Return [X, Y] of the center of cell containing provided text 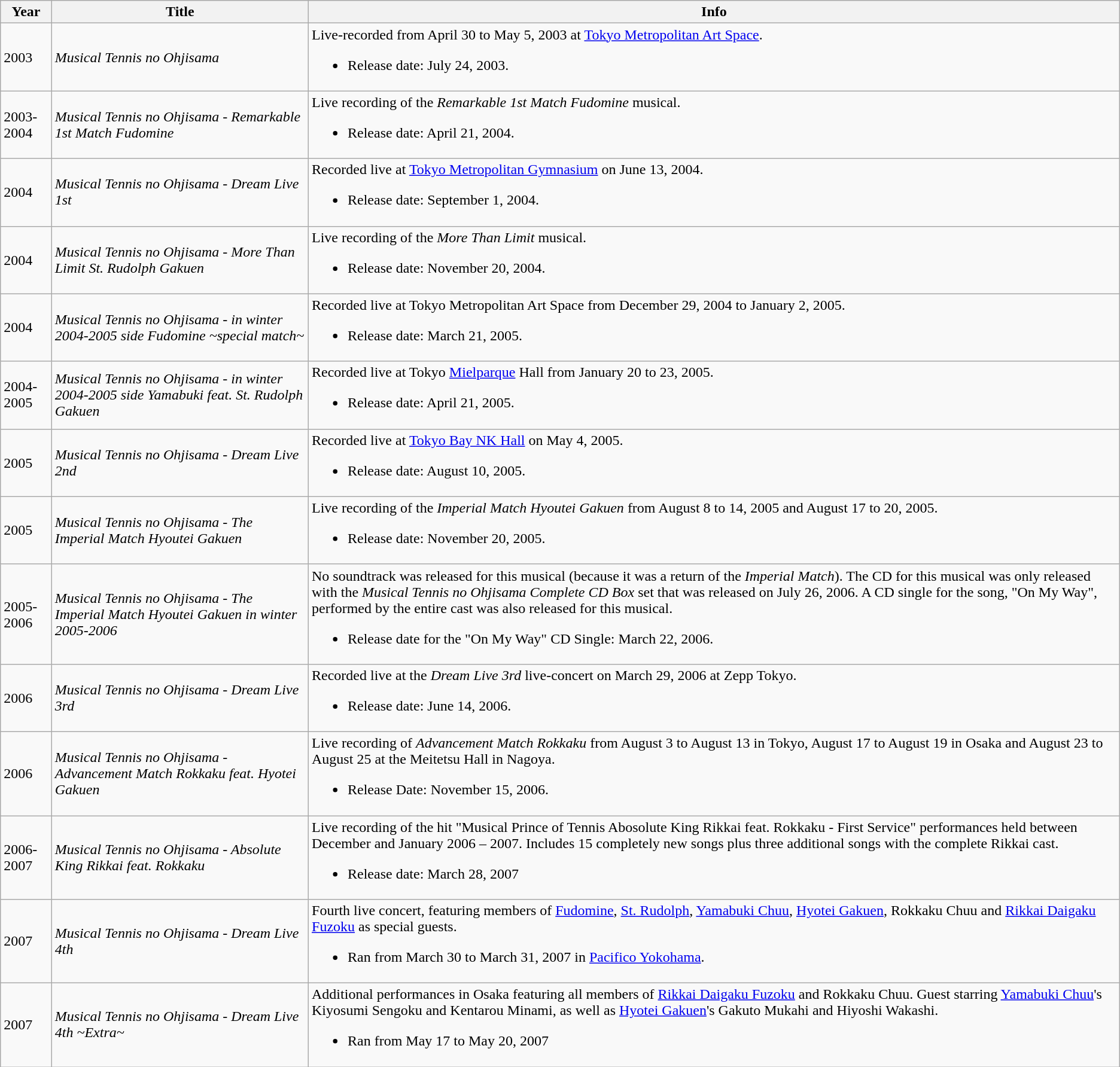
Recorded live at Tokyo Metropolitan Art Space from December 29, 2004 to January 2, 2005.Release date: March 21, 2005. [714, 328]
Musical Tennis no Ohjisama - Dream Live 3rd [179, 697]
Musical Tennis no Ohjisama - Remarkable 1st Match Fudomine [179, 124]
Musical Tennis no Ohjisama - Dream Live 4th [179, 941]
Recorded live at Tokyo Bay NK Hall on May 4, 2005.Release date: August 10, 2005. [714, 463]
Recorded live at the Dream Live 3rd live-concert on March 29, 2006 at Zepp Tokyo.Release date: June 14, 2006. [714, 697]
Title [179, 12]
Info [714, 12]
2005-2006 [26, 614]
Musical Tennis no Ohjisama - Absolute King Rikkai feat. Rokkaku [179, 858]
Musical Tennis no Ohjisama - Dream Live 1st [179, 193]
Live recording of the More Than Limit musical.Release date: November 20, 2004. [714, 260]
Live recording of the Remarkable 1st Match Fudomine musical.Release date: April 21, 2004. [714, 124]
Year [26, 12]
2003-2004 [26, 124]
2006-2007 [26, 858]
Recorded live at Tokyo Metropolitan Gymnasium on June 13, 2004.Release date: September 1, 2004. [714, 193]
2004-2005 [26, 395]
Musical Tennis no Ohjisama - The Imperial Match Hyoutei Gakuen in winter 2005-2006 [179, 614]
Musical Tennis no Ohjisama - Advancement Match Rokkaku feat. Hyotei Gakuen [179, 773]
Musical Tennis no Ohjisama - The Imperial Match Hyoutei Gakuen [179, 530]
2003 [26, 57]
Musical Tennis no Ohjisama [179, 57]
Musical Tennis no Ohjisama - Dream Live 4th ~Extra~ [179, 1025]
Recorded live at Tokyo Mielparque Hall from January 20 to 23, 2005.Release date: April 21, 2005. [714, 395]
Musical Tennis no Ohjisama - in winter 2004-2005 side Fudomine ~special match~ [179, 328]
Musical Tennis no Ohjisama - Dream Live 2nd [179, 463]
Live recording of the Imperial Match Hyoutei Gakuen from August 8 to 14, 2005 and August 17 to 20, 2005.Release date: November 20, 2005. [714, 530]
Musical Tennis no Ohjisama - More Than Limit St. Rudolph Gakuen [179, 260]
Live-recorded from April 30 to May 5, 2003 at Tokyo Metropolitan Art Space.Release date: July 24, 2003. [714, 57]
Musical Tennis no Ohjisama - in winter 2004-2005 side Yamabuki feat. St. Rudolph Gakuen [179, 395]
